Find where the given text appears and provide that cell's center as [x, y] coordinate. 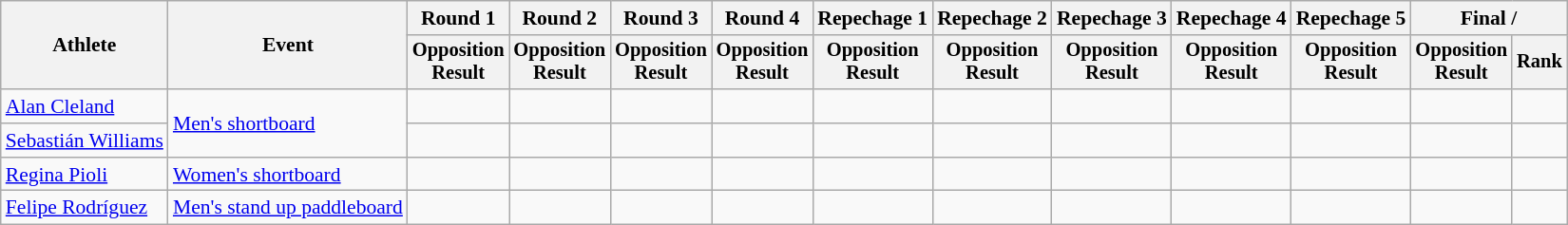
Athlete [85, 46]
Round 3 [661, 18]
Repechage 5 [1351, 18]
Men's shortboard [288, 123]
Event [288, 46]
Repechage 3 [1112, 18]
Regina Pioli [85, 175]
Felipe Rodríguez [85, 208]
Alan Cleland [85, 106]
Final / [1488, 18]
Repechage 4 [1232, 18]
Women's shortboard [288, 175]
Sebastián Williams [85, 141]
Repechage 2 [992, 18]
Rank [1539, 63]
Round 4 [762, 18]
Round 2 [561, 18]
Round 1 [458, 18]
Repechage 1 [872, 18]
Men's stand up paddleboard [288, 208]
